Capture the cell that displays the provided text and extract its [X, Y] central coordinate. 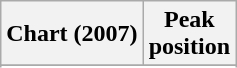
Chart (2007) [72, 34]
Peak position [189, 34]
